For the text-containing cell, return its midpoint in (x, y) coordinate format. 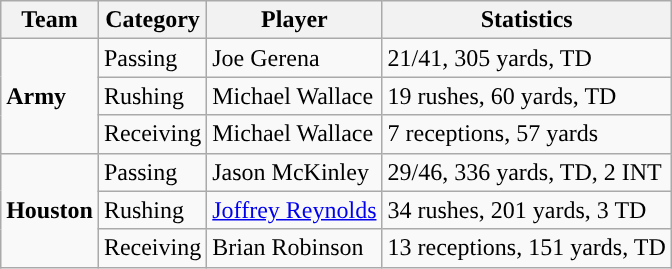
34 rushes, 201 yards, 3 TD (526, 210)
Category (152, 20)
Jason McKinley (294, 172)
Brian Robinson (294, 248)
Team (50, 20)
Joffrey Reynolds (294, 210)
Army (50, 96)
19 rushes, 60 yards, TD (526, 96)
Joe Gerena (294, 58)
29/46, 336 yards, TD, 2 INT (526, 172)
Player (294, 20)
Houston (50, 210)
7 receptions, 57 yards (526, 134)
13 receptions, 151 yards, TD (526, 248)
Statistics (526, 20)
21/41, 305 yards, TD (526, 58)
